Scan for the cell matching the given text and deliver its (x, y) coordinate at center. 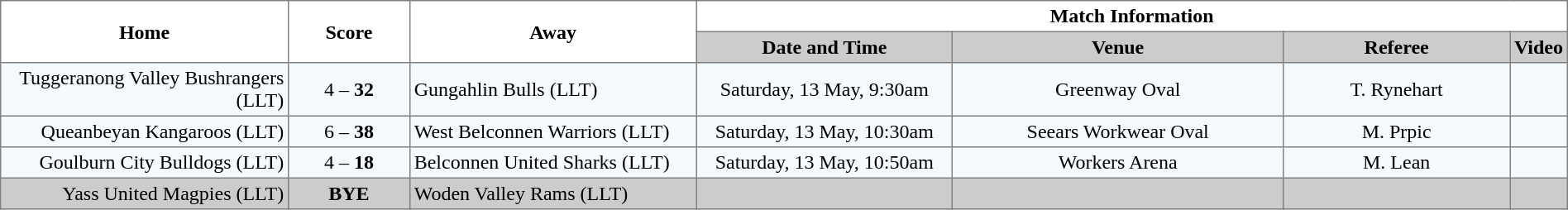
Saturday, 13 May, 10:30am (825, 131)
Saturday, 13 May, 9:30am (825, 89)
M. Lean (1397, 163)
Saturday, 13 May, 10:50am (825, 163)
Venue (1118, 47)
Belconnen United Sharks (LLT) (552, 163)
Gungahlin Bulls (LLT) (552, 89)
6 – 38 (349, 131)
T. Rynehart (1397, 89)
Date and Time (825, 47)
Workers Arena (1118, 163)
West Belconnen Warriors (LLT) (552, 131)
Video (1539, 47)
Tuggeranong Valley Bushrangers (LLT) (145, 89)
Match Information (1131, 17)
Score (349, 31)
Referee (1397, 47)
Woden Valley Rams (LLT) (552, 193)
Away (552, 31)
4 – 32 (349, 89)
Greenway Oval (1118, 89)
4 – 18 (349, 163)
BYE (349, 193)
Yass United Magpies (LLT) (145, 193)
Seears Workwear Oval (1118, 131)
Home (145, 31)
Queanbeyan Kangaroos (LLT) (145, 131)
Goulburn City Bulldogs (LLT) (145, 163)
M. Prpic (1397, 131)
